Determine the (x, y) coordinate at the center of the cell enclosing the given text.  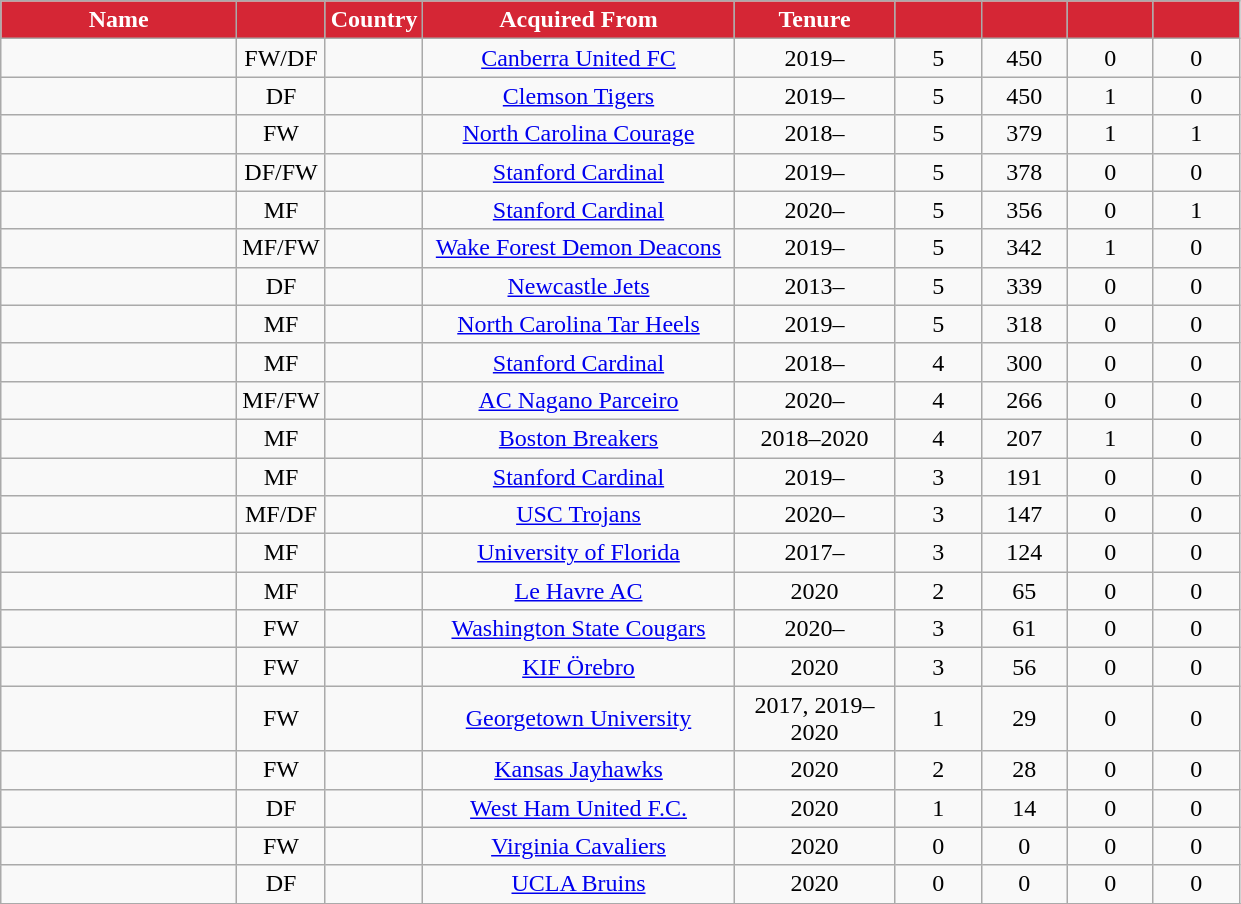
Newcastle Jets (578, 286)
Washington State Cougars (578, 629)
Kansas Jayhawks (578, 770)
379 (1024, 134)
56 (1024, 667)
339 (1024, 286)
Georgetown University (578, 718)
147 (1024, 515)
University of Florida (578, 553)
Acquired From (578, 20)
KIF Örebro (578, 667)
USC Trojans (578, 515)
North Carolina Tar Heels (578, 324)
FW/DF (281, 58)
Canberra United FC (578, 58)
Virginia Cavaliers (578, 846)
2018–2020 (814, 438)
300 (1024, 362)
UCLA Bruins (578, 884)
124 (1024, 553)
356 (1024, 210)
West Ham United F.C. (578, 808)
Country (374, 20)
Name (119, 20)
2017, 2019–2020 (814, 718)
191 (1024, 477)
DF/FW (281, 172)
2017– (814, 553)
AC Nagano Parceiro (578, 400)
North Carolina Courage (578, 134)
28 (1024, 770)
Boston Breakers (578, 438)
266 (1024, 400)
Wake Forest Demon Deacons (578, 248)
14 (1024, 808)
207 (1024, 438)
378 (1024, 172)
2013– (814, 286)
MF/DF (281, 515)
342 (1024, 248)
Clemson Tigers (578, 96)
65 (1024, 591)
Tenure (814, 20)
61 (1024, 629)
29 (1024, 718)
Le Havre AC (578, 591)
318 (1024, 324)
